Search for the cell housing the specified text and yield its [X, Y] center coordinate. 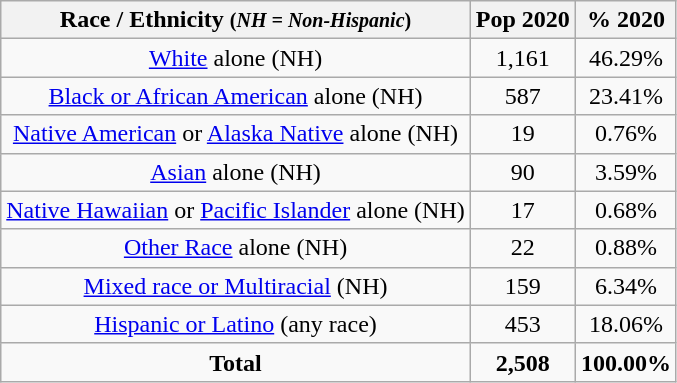
17 [522, 210]
18.06% [626, 324]
% 2020 [626, 20]
1,161 [522, 58]
Pop 2020 [522, 20]
453 [522, 324]
3.59% [626, 172]
Total [236, 362]
23.41% [626, 96]
Black or African American alone (NH) [236, 96]
Asian alone (NH) [236, 172]
Hispanic or Latino (any race) [236, 324]
White alone (NH) [236, 58]
22 [522, 248]
100.00% [626, 362]
159 [522, 286]
19 [522, 134]
Native Hawaiian or Pacific Islander alone (NH) [236, 210]
Other Race alone (NH) [236, 248]
46.29% [626, 58]
2,508 [522, 362]
Native American or Alaska Native alone (NH) [236, 134]
0.68% [626, 210]
587 [522, 96]
0.76% [626, 134]
90 [522, 172]
6.34% [626, 286]
Mixed race or Multiracial (NH) [236, 286]
Race / Ethnicity (NH = Non-Hispanic) [236, 20]
0.88% [626, 248]
